Locate the cell with the specified text and output its [X, Y] center coordinate. 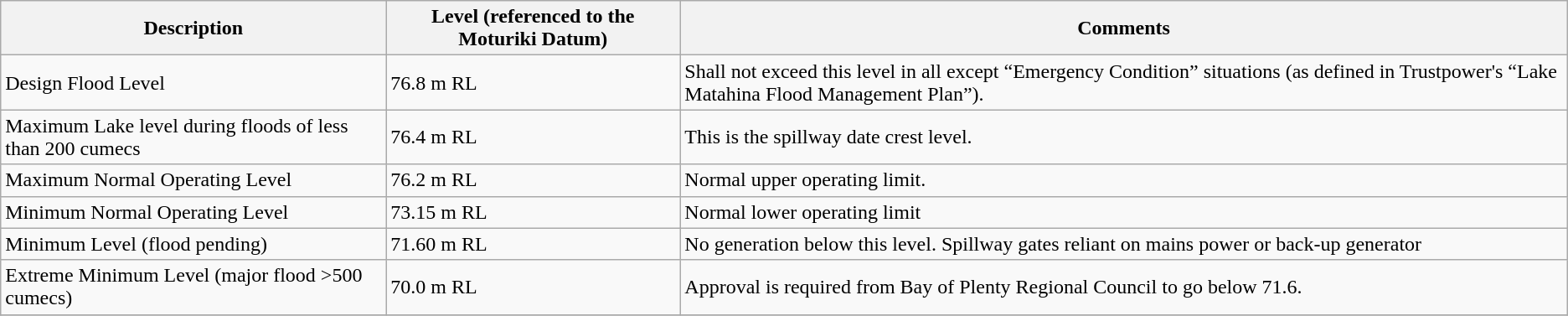
Shall not exceed this level in all except “Emergency Condition” situations (as defined in Trustpower's “Lake Matahina Flood Management Plan”). [1124, 82]
No generation below this level. Spillway gates reliant on mains power or back-up generator [1124, 244]
70.0 m RL [533, 287]
Level (referenced to the Moturiki Datum) [533, 28]
71.60 m RL [533, 244]
Comments [1124, 28]
76.4 m RL [533, 137]
76.2 m RL [533, 180]
76.8 m RL [533, 82]
Approval is required from Bay of Plenty Regional Council to go below 71.6. [1124, 287]
Maximum Normal Operating Level [193, 180]
Design Flood Level [193, 82]
Extreme Minimum Level (major flood >500 cumecs) [193, 287]
Minimum Level (flood pending) [193, 244]
Minimum Normal Operating Level [193, 212]
Maximum Lake level during floods of less than 200 cumecs [193, 137]
Normal lower operating limit [1124, 212]
73.15 m RL [533, 212]
Normal upper operating limit. [1124, 180]
Description [193, 28]
This is the spillway date crest level. [1124, 137]
